Return the (x, y) coordinate for the center point of the cell that contains the specified text.  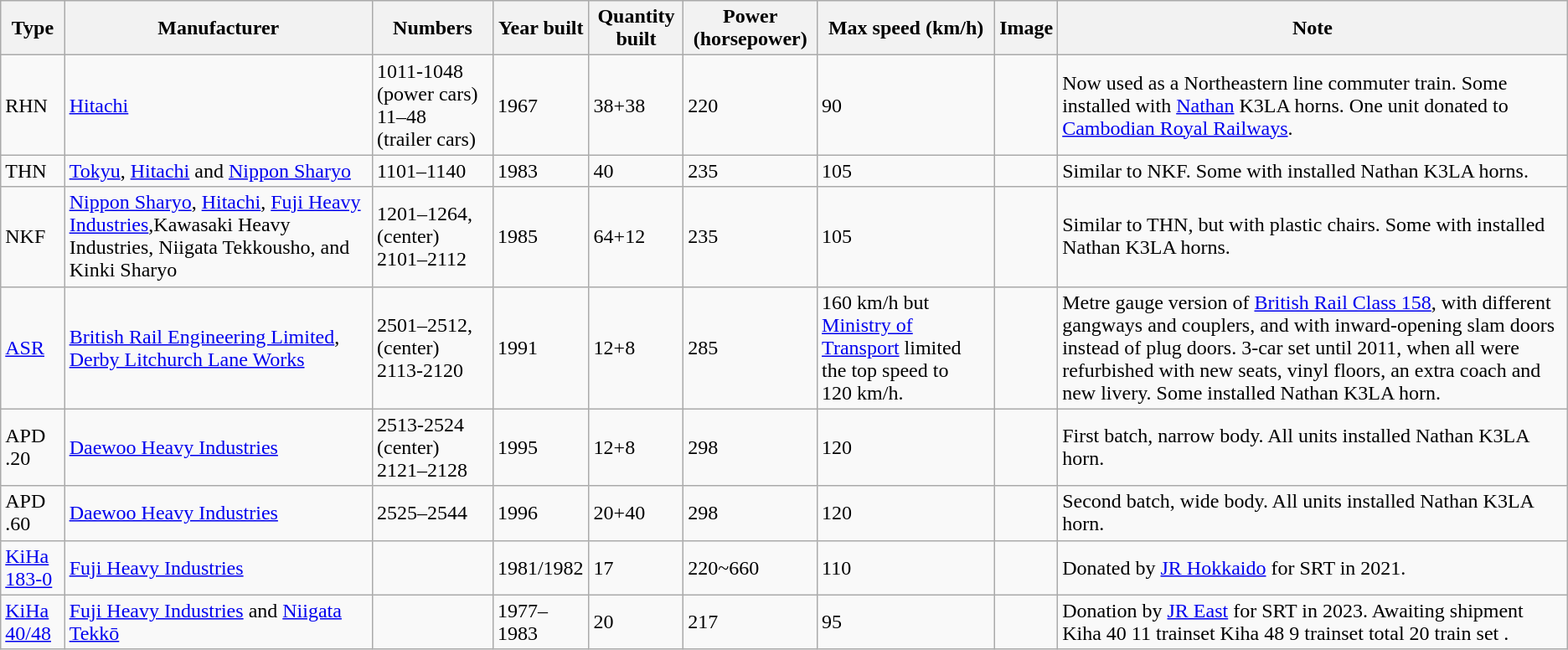
APD .20 (33, 447)
40 (637, 171)
Year built (541, 28)
220 (750, 106)
220~660 (750, 568)
Hitachi (218, 106)
Fuji Heavy Industries (218, 568)
Manufacturer (218, 28)
1985 (541, 236)
Similar to THN, but with plastic chairs. Some with installed Nathan K3LA horns. (1313, 236)
Tokyu, Hitachi and Nippon Sharyo (218, 171)
Nippon Sharyo, Hitachi, Fuji Heavy Industries,Kawasaki Heavy Industries, Niigata Tekkousho, and Kinki Sharyo (218, 236)
110 (906, 568)
20 (637, 622)
Second batch, wide body. All units installed Nathan K3LA horn. (1313, 513)
Donation by JR East for SRT in 2023. Awaiting shipment Kiha 40 11 trainset Kiha 48 9 trainset total 20 train set . (1313, 622)
20+40 (637, 513)
Numbers (432, 28)
First batch, narrow body. All units installed Nathan K3LA horn. (1313, 447)
ASR (33, 348)
Similar to NKF. Some with installed Nathan K3LA horns. (1313, 171)
KiHa 40/48 (33, 622)
64+12 (637, 236)
1996 (541, 513)
285 (750, 348)
KiHa 183-0 (33, 568)
1101–1140 (432, 171)
1011-1048 (power cars) 11–48 (trailer cars) (432, 106)
160 km/h but Ministry of Transport limited the top speed to 120 km/h. (906, 348)
THN (33, 171)
Max speed (km/h) (906, 28)
Fuji Heavy Industries and Niigata Tekkō (218, 622)
APD .60 (33, 513)
1977–1983 (541, 622)
2501–2512, (center) 2113-2120 (432, 348)
Power (horsepower) (750, 28)
Now used as a Northeastern line commuter train. Some installed with Nathan K3LA horns. One unit donated to Cambodian Royal Railways. (1313, 106)
1981/1982 (541, 568)
1983 (541, 171)
RHN (33, 106)
38+38 (637, 106)
Donated by JR Hokkaido for SRT in 2021. (1313, 568)
Image (1027, 28)
NKF (33, 236)
British Rail Engineering Limited, Derby Litchurch Lane Works (218, 348)
Type (33, 28)
1967 (541, 106)
217 (750, 622)
90 (906, 106)
1991 (541, 348)
95 (906, 622)
Note (1313, 28)
2513-2524 (center) 2121–2128 (432, 447)
1201–1264, (center) 2101–2112 (432, 236)
Quantity built (637, 28)
1995 (541, 447)
2525–2544 (432, 513)
17 (637, 568)
